For the text-containing cell, return its midpoint in (x, y) coordinate format. 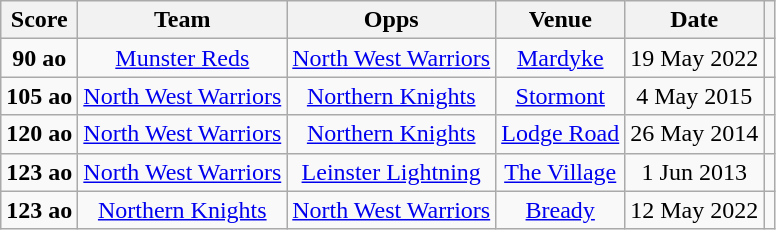
12 May 2022 (694, 210)
120 ao (40, 134)
Opps (392, 20)
19 May 2022 (694, 58)
Munster Reds (182, 58)
1 Jun 2013 (694, 172)
90 ao (40, 58)
Mardyke (560, 58)
Stormont (560, 96)
Date (694, 20)
Score (40, 20)
Lodge Road (560, 134)
The Village (560, 172)
Bready (560, 210)
4 May 2015 (694, 96)
Leinster Lightning (392, 172)
105 ao (40, 96)
26 May 2014 (694, 134)
Team (182, 20)
Venue (560, 20)
